Search for the cell housing the specified text and yield its (x, y) center coordinate. 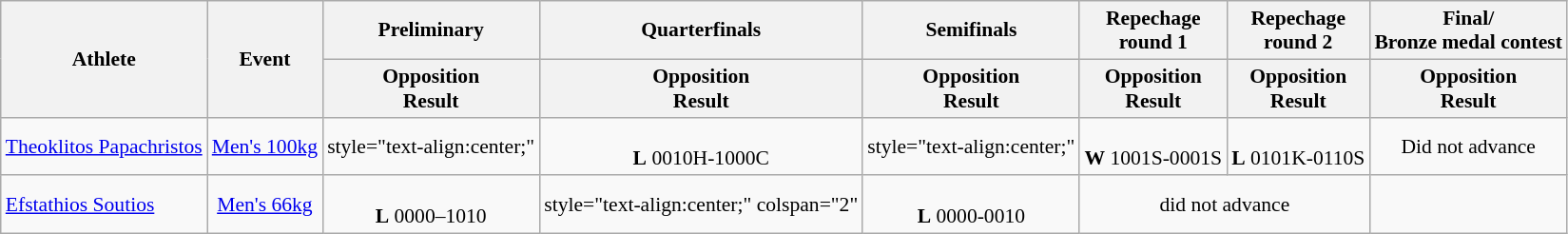
L 0010H-1000C (701, 146)
Final/Bronze medal contest (1468, 30)
Preliminary (431, 30)
Did not advance (1468, 146)
Repechage round 1 (1152, 30)
style="text-align:center;" colspan="2" (701, 205)
L 0101K-0110S (1298, 146)
Semifinals (971, 30)
Athlete (105, 59)
Quarterfinals (701, 30)
did not advance (1225, 205)
Efstathios Soutios (105, 205)
L 0000–1010 (431, 205)
Repechage round 2 (1298, 30)
Event (264, 59)
L 0000-0010 (971, 205)
Men's 66kg (264, 205)
W 1001S-0001S (1152, 146)
Theoklitos Papachristos (105, 146)
Men's 100kg (264, 146)
